For the text-containing cell, return its midpoint in [x, y] coordinate format. 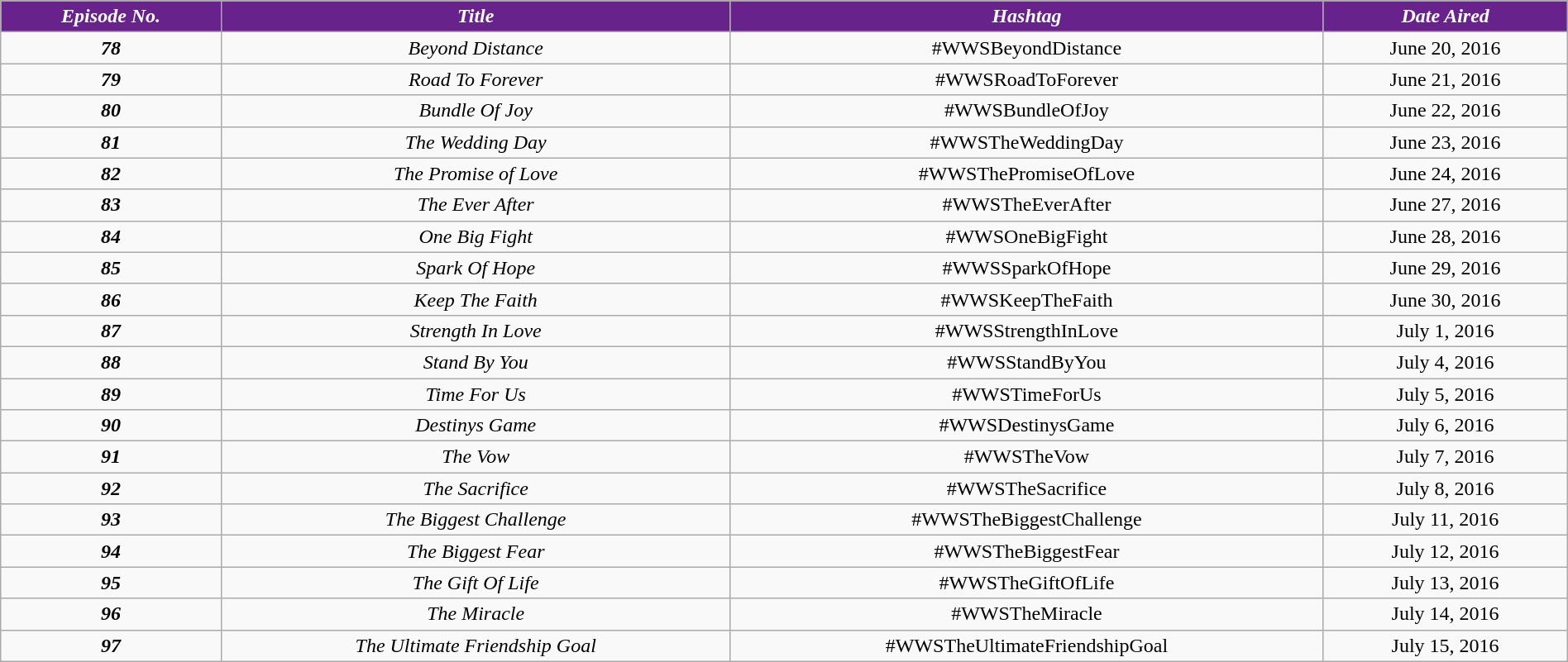
84 [111, 236]
July 11, 2016 [1446, 520]
The Ultimate Friendship Goal [475, 645]
82 [111, 174]
July 12, 2016 [1446, 551]
June 21, 2016 [1446, 79]
June 23, 2016 [1446, 142]
June 20, 2016 [1446, 48]
#WWSTheMiracle [1027, 614]
#WWSStrengthInLove [1027, 331]
80 [111, 111]
#WWSTheBiggestFear [1027, 551]
88 [111, 362]
Spark Of Hope [475, 268]
The Sacrifice [475, 488]
#WWSTheUltimateFriendshipGoal [1027, 645]
June 28, 2016 [1446, 236]
#WWSTimeForUs [1027, 394]
The Ever After [475, 205]
86 [111, 299]
89 [111, 394]
The Biggest Challenge [475, 520]
July 7, 2016 [1446, 457]
92 [111, 488]
June 30, 2016 [1446, 299]
94 [111, 551]
July 6, 2016 [1446, 426]
July 4, 2016 [1446, 362]
96 [111, 614]
The Promise of Love [475, 174]
July 13, 2016 [1446, 583]
June 22, 2016 [1446, 111]
95 [111, 583]
July 8, 2016 [1446, 488]
Strength In Love [475, 331]
91 [111, 457]
Time For Us [475, 394]
#WWSBundleOfJoy [1027, 111]
The Biggest Fear [475, 551]
#WWSRoadToForever [1027, 79]
85 [111, 268]
July 14, 2016 [1446, 614]
#WWSOneBigFight [1027, 236]
Date Aired [1446, 17]
One Big Fight [475, 236]
June 27, 2016 [1446, 205]
#WWSTheBiggestChallenge [1027, 520]
Hashtag [1027, 17]
July 15, 2016 [1446, 645]
Bundle Of Joy [475, 111]
July 5, 2016 [1446, 394]
79 [111, 79]
Stand By You [475, 362]
#WWSTheSacrifice [1027, 488]
#WWSTheGiftOfLife [1027, 583]
78 [111, 48]
93 [111, 520]
#WWSTheWeddingDay [1027, 142]
#WWSDestinysGame [1027, 426]
Road To Forever [475, 79]
#WWSKeepTheFaith [1027, 299]
Destinys Game [475, 426]
The Wedding Day [475, 142]
Episode No. [111, 17]
97 [111, 645]
#WWSTheEverAfter [1027, 205]
#WWSThePromiseOfLove [1027, 174]
81 [111, 142]
July 1, 2016 [1446, 331]
#WWSTheVow [1027, 457]
Title [475, 17]
90 [111, 426]
June 24, 2016 [1446, 174]
87 [111, 331]
#WWSStandByYou [1027, 362]
#WWSBeyondDistance [1027, 48]
The Miracle [475, 614]
#WWSSparkOfHope [1027, 268]
83 [111, 205]
The Vow [475, 457]
June 29, 2016 [1446, 268]
Beyond Distance [475, 48]
Keep The Faith [475, 299]
The Gift Of Life [475, 583]
